Return the [x, y] coordinate for the center point of the cell that contains the specified text.  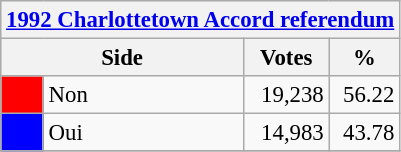
14,983 [286, 133]
Votes [286, 58]
19,238 [286, 95]
Side [122, 58]
1992 Charlottetown Accord referendum [200, 20]
Oui [143, 133]
Non [143, 95]
43.78 [364, 133]
% [364, 58]
56.22 [364, 95]
